For the text-containing cell, return its midpoint in (x, y) coordinate format. 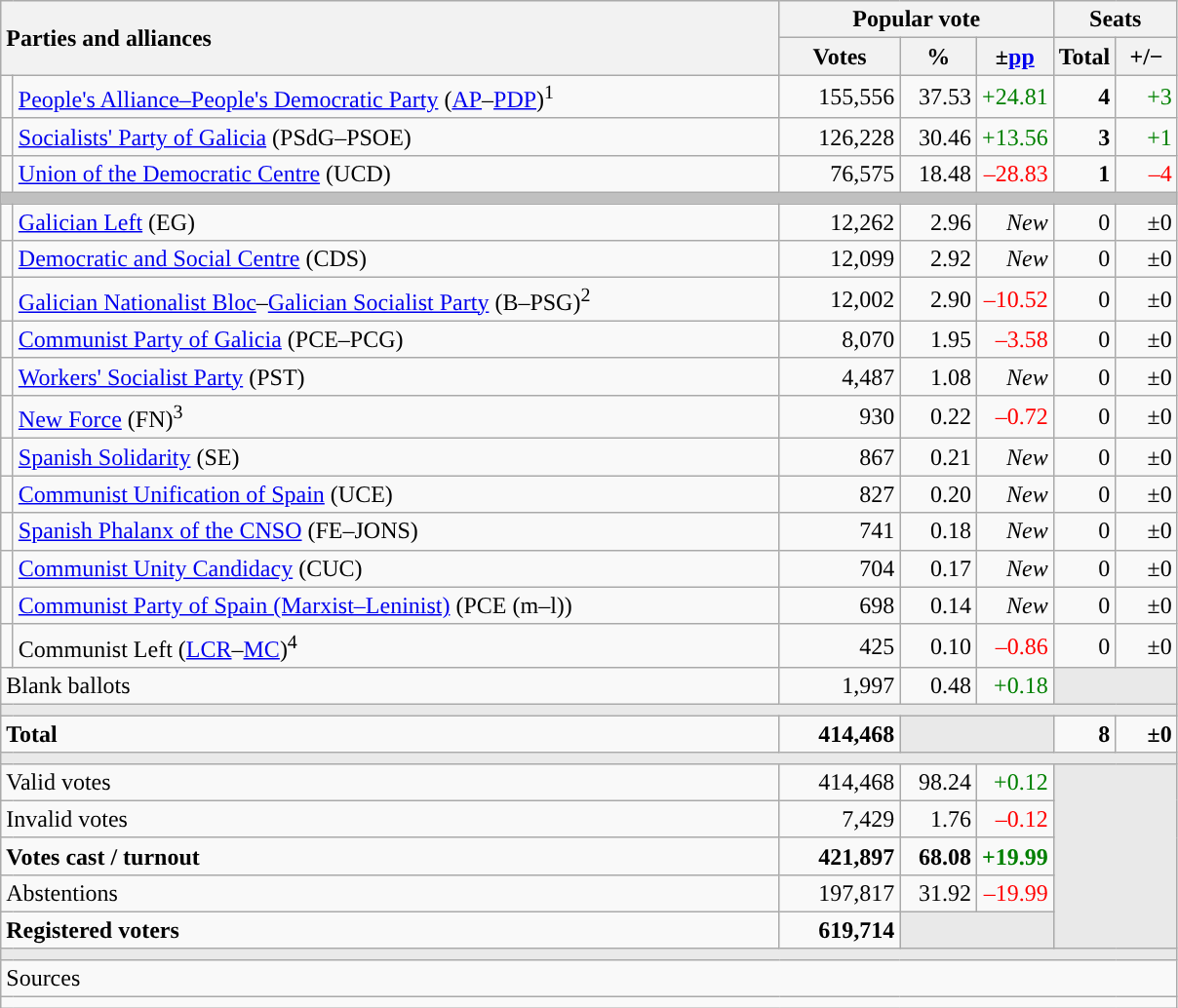
+13.56 (1014, 136)
3 (1084, 136)
Communist Unity Candidacy (CUC) (396, 568)
People's Alliance–People's Democratic Party (AP–PDP)1 (396, 97)
126,228 (840, 136)
+1 (1147, 136)
2.90 (938, 300)
Invalid votes (390, 819)
+/− (1147, 57)
+24.81 (1014, 97)
Communist Left (LCR–MC)4 (396, 645)
Union of the Democratic Centre (UCD) (396, 174)
1 (1084, 174)
–0.72 (1014, 417)
Communist Unification of Spain (UCE) (396, 494)
Sources (589, 978)
–19.99 (1014, 893)
0.18 (938, 531)
+19.99 (1014, 856)
7,429 (840, 819)
Spanish Solidarity (SE) (396, 457)
30.46 (938, 136)
4,487 (840, 376)
2.96 (938, 222)
1.08 (938, 376)
Communist Party of Galicia (PCE–PCG) (396, 339)
0.14 (938, 605)
Parties and alliances (390, 38)
Votes (840, 57)
8 (1084, 734)
0.10 (938, 645)
425 (840, 645)
421,897 (840, 856)
12,262 (840, 222)
–28.83 (1014, 174)
8,070 (840, 339)
Galician Left (EG) (396, 222)
4 (1084, 97)
0.17 (938, 568)
–3.58 (1014, 339)
827 (840, 494)
68.08 (938, 856)
1.76 (938, 819)
+0.18 (1014, 686)
–4 (1147, 174)
155,556 (840, 97)
197,817 (840, 893)
1.95 (938, 339)
Spanish Phalanx of the CNSO (FE–JONS) (396, 531)
0.21 (938, 457)
Workers' Socialist Party (PST) (396, 376)
2.92 (938, 259)
98.24 (938, 782)
Popular vote (917, 19)
867 (840, 457)
704 (840, 568)
Socialists' Party of Galicia (PSdG–PSOE) (396, 136)
±pp (1014, 57)
930 (840, 417)
–0.12 (1014, 819)
0.20 (938, 494)
Registered voters (390, 930)
Galician Nationalist Bloc–Galician Socialist Party (B–PSG)2 (396, 300)
Votes cast / turnout (390, 856)
+3 (1147, 97)
+0.12 (1014, 782)
Abstentions (390, 893)
12,099 (840, 259)
741 (840, 531)
–0.86 (1014, 645)
619,714 (840, 930)
Communist Party of Spain (Marxist–Leninist) (PCE (m–l)) (396, 605)
Seats (1116, 19)
New Force (FN)3 (396, 417)
31.92 (938, 893)
Blank ballots (390, 686)
0.48 (938, 686)
% (938, 57)
Valid votes (390, 782)
Democratic and Social Centre (CDS) (396, 259)
18.48 (938, 174)
–10.52 (1014, 300)
1,997 (840, 686)
76,575 (840, 174)
0.22 (938, 417)
698 (840, 605)
12,002 (840, 300)
37.53 (938, 97)
